Detect which cell encompasses the target text, then output its (x, y) center coordinate. 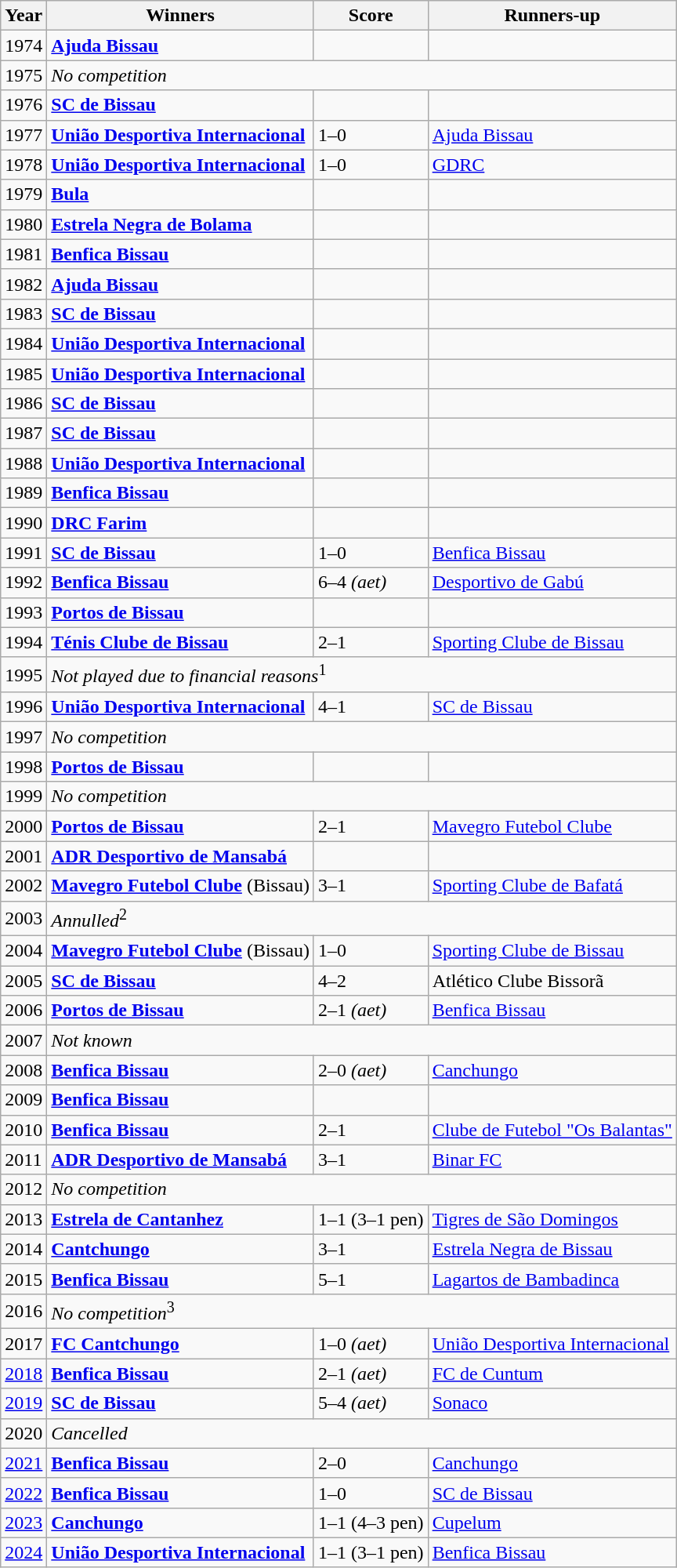
1987 (24, 434)
Score (371, 16)
Sonaco (552, 1403)
2015 (24, 1279)
GDRC (552, 165)
Tigres de São Domingos (552, 1219)
Mavegro Futebol Clube (552, 826)
4–1 (371, 707)
1980 (24, 224)
Clube de Futebol "Os Balantas" (552, 1130)
2000 (24, 826)
2003 (24, 919)
Desportivo de Gabú (552, 583)
Not played due to financial reasons1 (362, 674)
Estrela Negra de Bolama (180, 224)
Ténis Clube de Bissau (180, 642)
1993 (24, 612)
FC Cantchungo (180, 1344)
1992 (24, 583)
1991 (24, 553)
2022 (24, 1493)
2011 (24, 1160)
2013 (24, 1219)
DRC Farim (180, 523)
1981 (24, 254)
FC de Cuntum (552, 1374)
Winners (180, 16)
Cancelled (362, 1433)
1989 (24, 493)
1975 (24, 75)
1988 (24, 463)
Runners-up (552, 16)
2001 (24, 856)
1974 (24, 45)
2007 (24, 1040)
1979 (24, 194)
1994 (24, 642)
2–0 (aet) (371, 1070)
2005 (24, 981)
2019 (24, 1403)
Atlético Clube Bissorã (552, 981)
Cupelum (552, 1523)
5–1 (371, 1279)
Estrela Negra de Bissau (552, 1249)
4–2 (371, 981)
1990 (24, 523)
2002 (24, 886)
1983 (24, 314)
2006 (24, 1011)
2020 (24, 1433)
2018 (24, 1374)
1977 (24, 135)
2014 (24, 1249)
Lagartos de Bambadinca (552, 1279)
Not known (362, 1040)
1978 (24, 165)
1–0 (aet) (371, 1344)
1986 (24, 404)
1985 (24, 374)
2010 (24, 1130)
Cantchungo (180, 1249)
Binar FC (552, 1160)
2012 (24, 1189)
No competition3 (362, 1311)
2024 (24, 1552)
1984 (24, 343)
Sporting Clube de Bafatá (552, 886)
2004 (24, 951)
2023 (24, 1523)
1982 (24, 284)
2–0 (371, 1463)
2016 (24, 1311)
Annulled2 (362, 919)
1997 (24, 737)
1998 (24, 767)
2021 (24, 1463)
1999 (24, 797)
2017 (24, 1344)
1–1 (4–3 pen) (371, 1523)
2009 (24, 1100)
Bula (180, 194)
5–4 (aet) (371, 1403)
1995 (24, 674)
6–4 (aet) (371, 583)
Year (24, 16)
1976 (24, 105)
1996 (24, 707)
2008 (24, 1070)
Estrela de Cantanhez (180, 1219)
